Return [x, y] of the center of cell containing provided text 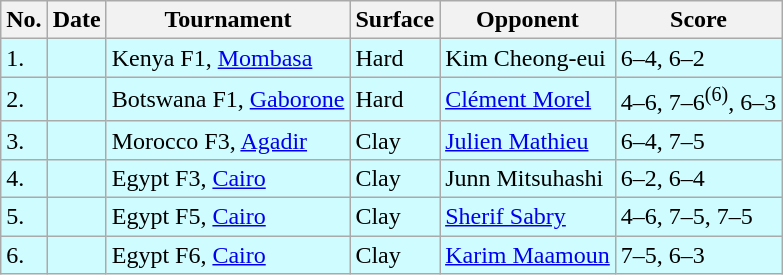
Junn Mitsuhashi [528, 178]
Tournament [228, 20]
Egypt F5, Cairo [228, 217]
Julien Mathieu [528, 140]
Egypt F6, Cairo [228, 255]
4–6, 7–5, 7–5 [698, 217]
Karim Maamoun [528, 255]
No. [24, 20]
Surface [395, 20]
Opponent [528, 20]
Kim Cheong-eui [528, 58]
6–2, 6–4 [698, 178]
Botswana F1, Gaborone [228, 100]
6–4, 7–5 [698, 140]
7–5, 6–3 [698, 255]
Score [698, 20]
5. [24, 217]
1. [24, 58]
Sherif Sabry [528, 217]
6. [24, 255]
4–6, 7–6(6), 6–3 [698, 100]
Date [76, 20]
6–4, 6–2 [698, 58]
Kenya F1, Mombasa [228, 58]
Morocco F3, Agadir [228, 140]
3. [24, 140]
Egypt F3, Cairo [228, 178]
Clément Morel [528, 100]
4. [24, 178]
2. [24, 100]
